Capture the cell that displays the provided text and extract its [X, Y] central coordinate. 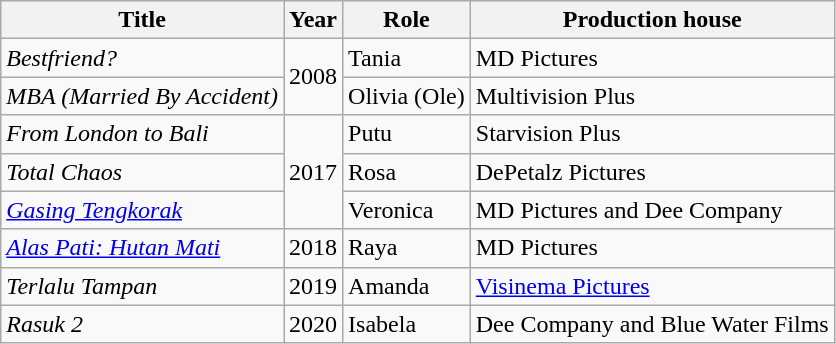
Role [407, 20]
Gasing Tengkorak [142, 210]
Alas Pati: Hutan Mati [142, 248]
MBA (Married By Accident) [142, 96]
Olivia (Ole) [407, 96]
From London to Bali [142, 134]
Title [142, 20]
2018 [314, 248]
2020 [314, 324]
2008 [314, 77]
Total Chaos [142, 172]
Starvision Plus [652, 134]
Terlalu Tampan [142, 286]
Tania [407, 58]
Isabela [407, 324]
Raya [407, 248]
Bestfriend? [142, 58]
DePetalz Pictures [652, 172]
MD Pictures and Dee Company [652, 210]
Dee Company and Blue Water Films [652, 324]
Putu [407, 134]
Year [314, 20]
2017 [314, 172]
Amanda [407, 286]
2019 [314, 286]
Production house [652, 20]
Rosa [407, 172]
Veronica [407, 210]
Visinema Pictures [652, 286]
Multivision Plus [652, 96]
Rasuk 2 [142, 324]
